Detect which cell encompasses the target text, then output its [x, y] center coordinate. 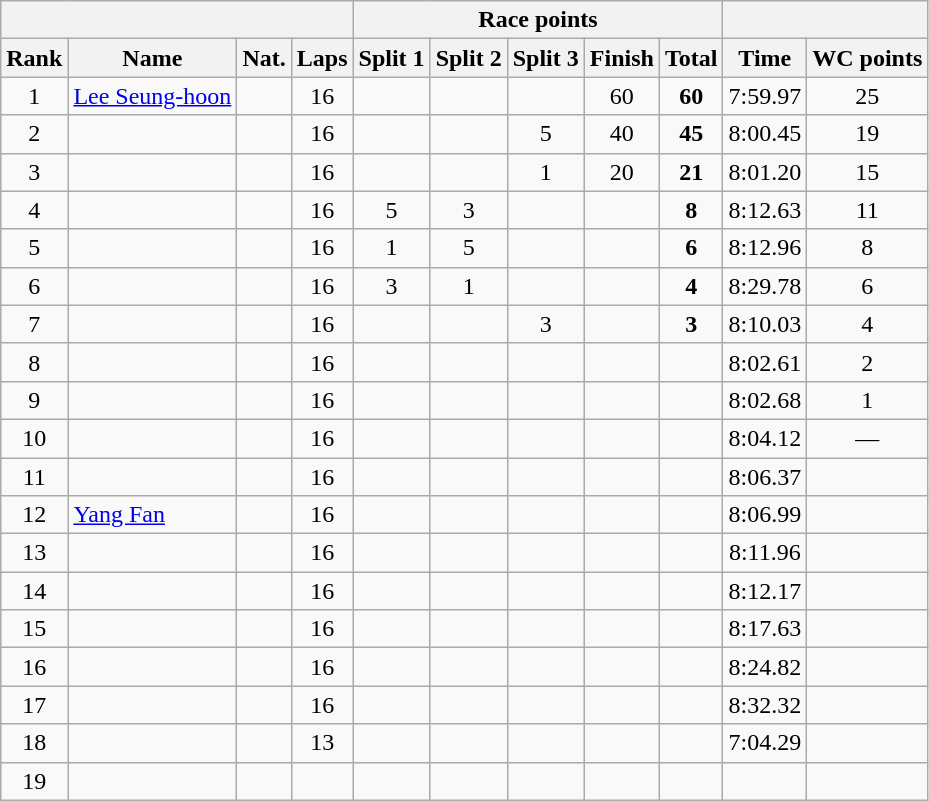
8:29.78 [765, 286]
8:12.63 [765, 210]
8:17.63 [765, 629]
25 [868, 96]
10 [34, 438]
12 [34, 515]
Name [152, 58]
8:06.37 [765, 477]
9 [34, 400]
8:32.32 [765, 705]
14 [34, 591]
8:10.03 [765, 324]
8:01.20 [765, 172]
8:12.96 [765, 248]
18 [34, 743]
8:24.82 [765, 667]
8:04.12 [765, 438]
7:04.29 [765, 743]
45 [691, 134]
8:02.68 [765, 400]
Nat. [264, 58]
40 [622, 134]
Yang Fan [152, 515]
17 [34, 705]
8:00.45 [765, 134]
Laps [322, 58]
Total [691, 58]
Split 3 [546, 58]
7 [34, 324]
7:59.97 [765, 96]
— [868, 438]
8:12.17 [765, 591]
Rank [34, 58]
Race points [538, 20]
Lee Seung-hoon [152, 96]
8:06.99 [765, 515]
Split 2 [468, 58]
8:11.96 [765, 553]
WC points [868, 58]
20 [622, 172]
Time [765, 58]
8:02.61 [765, 362]
21 [691, 172]
Split 1 [392, 58]
Finish [622, 58]
